Return [X, Y] of the center of cell containing provided text 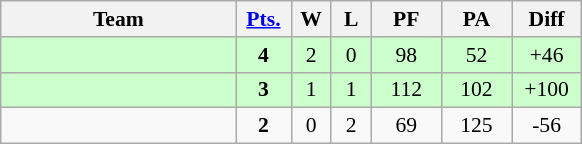
125 [476, 126]
PF [406, 19]
W [311, 19]
+100 [547, 90]
Team [118, 19]
3 [264, 90]
L [351, 19]
98 [406, 55]
Diff [547, 19]
52 [476, 55]
-56 [547, 126]
112 [406, 90]
69 [406, 126]
102 [476, 90]
+46 [547, 55]
4 [264, 55]
Pts. [264, 19]
PA [476, 19]
